For the text-containing cell, return its midpoint in (X, Y) coordinate format. 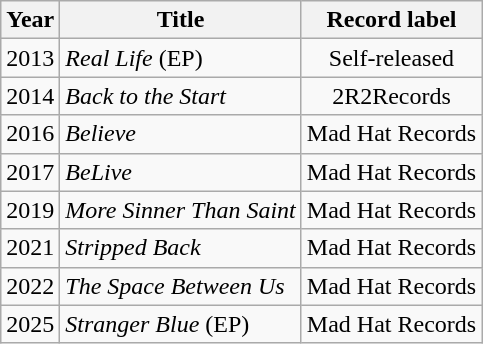
Stranger Blue (EP) (181, 324)
2013 (30, 58)
BeLive (181, 172)
2022 (30, 286)
Believe (181, 134)
2014 (30, 96)
2019 (30, 210)
Record label (391, 20)
Year (30, 20)
2016 (30, 134)
Back to the Start (181, 96)
The Space Between Us (181, 286)
2R2Records (391, 96)
Title (181, 20)
More Sinner Than Saint (181, 210)
2021 (30, 248)
Stripped Back (181, 248)
2025 (30, 324)
Self-released (391, 58)
Real Life (EP) (181, 58)
2017 (30, 172)
